Search for the cell housing the specified text and yield its [x, y] center coordinate. 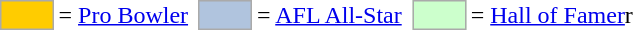
= Pro Bowler [124, 15]
= AFL All-Star [330, 15]
